Capture the cell that displays the provided text and extract its [x, y] central coordinate. 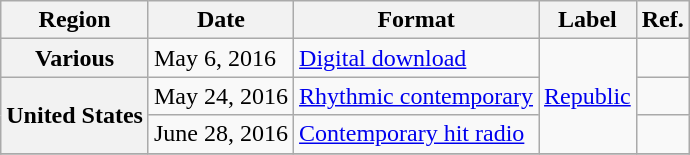
Date [220, 20]
Region [75, 20]
Various [75, 58]
Ref. [662, 20]
Label [588, 20]
Rhythmic contemporary [416, 96]
May 24, 2016 [220, 96]
United States [75, 115]
Republic [588, 96]
May 6, 2016 [220, 58]
Format [416, 20]
June 28, 2016 [220, 134]
Digital download [416, 58]
Contemporary hit radio [416, 134]
